From the cell containing the given text, extract its center point as [x, y] coordinate. 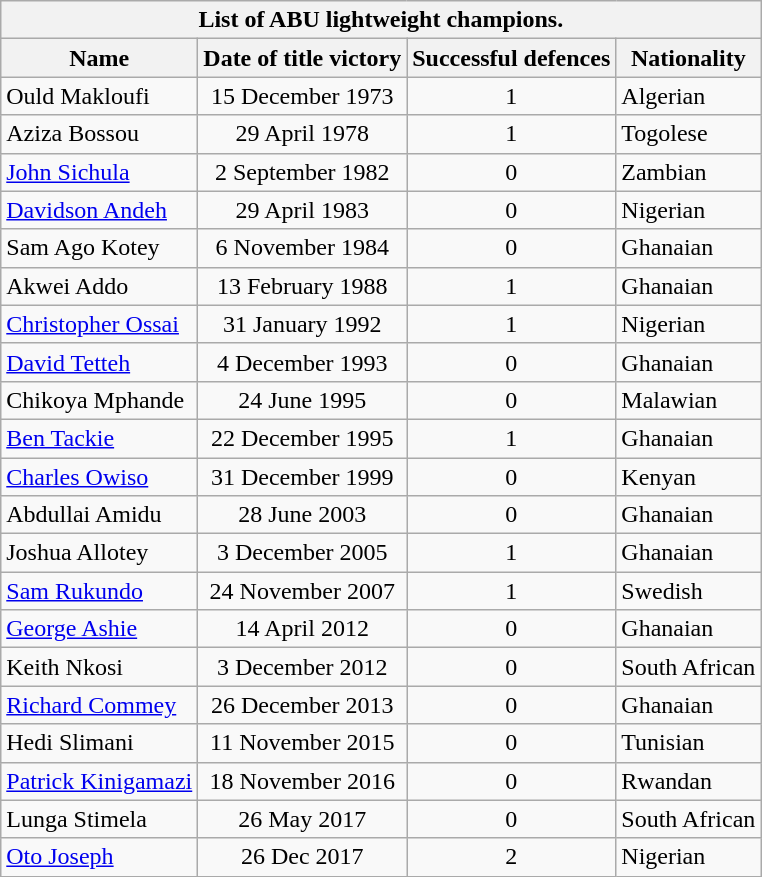
Swedish [688, 591]
Aziza Bossou [100, 134]
Togolese [688, 134]
11 November 2015 [302, 743]
Hedi Slimani [100, 743]
George Ashie [100, 629]
Patrick Kinigamazi [100, 781]
Abdullai Amidu [100, 515]
Keith Nkosi [100, 667]
Akwei Addo [100, 286]
26 December 2013 [302, 705]
6 November 1984 [302, 248]
2 [512, 857]
Successful defences [512, 58]
22 December 1995 [302, 438]
Richard Commey [100, 705]
Ould Makloufi [100, 96]
List of ABU lightweight champions. [381, 20]
Lunga Stimela [100, 819]
John Sichula [100, 172]
Kenyan [688, 477]
Malawian [688, 400]
Charles Owiso [100, 477]
Zambian [688, 172]
Rwandan [688, 781]
18 November 2016 [302, 781]
Christopher Ossai [100, 324]
Davidson Andeh [100, 210]
13 February 1988 [302, 286]
Date of title victory [302, 58]
14 April 2012 [302, 629]
Joshua Allotey [100, 553]
3 December 2012 [302, 667]
31 December 1999 [302, 477]
15 December 1973 [302, 96]
Nationality [688, 58]
Sam Ago Kotey [100, 248]
Tunisian [688, 743]
29 April 1978 [302, 134]
Oto Joseph [100, 857]
26 Dec 2017 [302, 857]
Algerian [688, 96]
Ben Tackie [100, 438]
26 May 2017 [302, 819]
Sam Rukundo [100, 591]
31 January 1992 [302, 324]
29 April 1983 [302, 210]
4 December 1993 [302, 362]
24 June 1995 [302, 400]
Chikoya Mphande [100, 400]
3 December 2005 [302, 553]
28 June 2003 [302, 515]
Name [100, 58]
24 November 2007 [302, 591]
David Tetteh [100, 362]
2 September 1982 [302, 172]
